From the cell containing the given text, extract its center point as [x, y] coordinate. 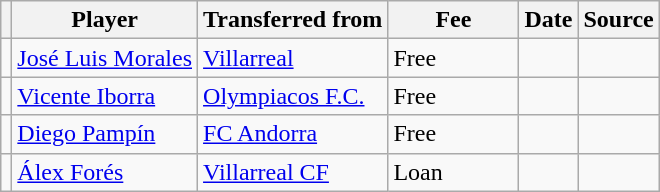
Fee [454, 20]
Olympiacos F.C. [293, 96]
Source [618, 20]
Álex Forés [105, 172]
Loan [454, 172]
Date [548, 20]
Villarreal [293, 58]
Diego Pampín [105, 134]
Villarreal CF [293, 172]
Player [105, 20]
Vicente Iborra [105, 96]
FC Andorra [293, 134]
José Luis Morales [105, 58]
Transferred from [293, 20]
